For the text-containing cell, return its midpoint in [x, y] coordinate format. 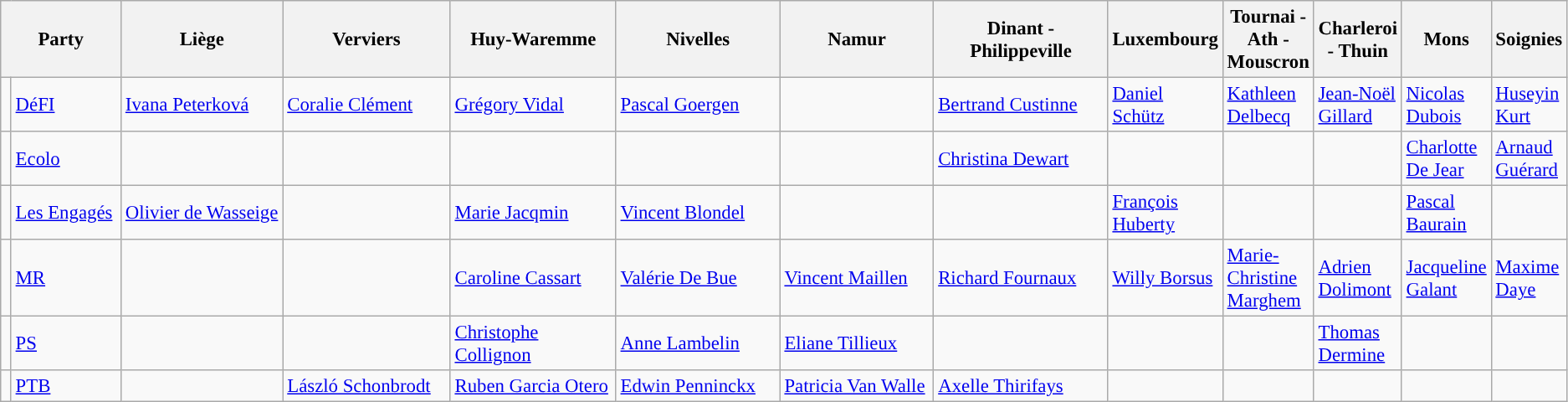
Jean-Noël Gillard [1357, 106]
László Schonbrodt [366, 386]
PS [65, 343]
Dinant - Philippeville [1021, 39]
Coralie Clément [366, 106]
Luxembourg [1165, 39]
Mons [1446, 39]
Vincent Blondel [698, 213]
Richard Fournaux [1021, 278]
PTB [65, 386]
Soignies [1529, 39]
Edwin Penninckx [698, 386]
Liège [202, 39]
Verviers [366, 39]
DéFI [65, 106]
Vincent Maillen [857, 278]
Huy-Waremme [533, 39]
Grégory Vidal [533, 106]
Valérie De Bue [698, 278]
Christina Dewart [1021, 159]
MR [65, 278]
Christophe Collignon [533, 343]
Olivier de Wasseige [202, 213]
Nivelles [698, 39]
Party [61, 39]
Ruben Garcia Otero [533, 386]
Bertrand Custinne [1021, 106]
Axelle Thirifays [1021, 386]
Anne Lambelin [698, 343]
Nicolas Dubois [1446, 106]
Ecolo [65, 159]
Namur [857, 39]
Caroline Cassart [533, 278]
Charlotte De Jear [1446, 159]
Ivana Peterková [202, 106]
Huseyin Kurt [1529, 106]
Thomas Dermine [1357, 343]
Kathleen Delbecq [1268, 106]
Tournai - Ath - Mouscron [1268, 39]
Adrien Dolimont [1357, 278]
Marie Jacqmin [533, 213]
Willy Borsus [1165, 278]
Patricia Van Walle [857, 386]
Pascal Goergen [698, 106]
François Huberty [1165, 213]
Maxime Daye [1529, 278]
Arnaud Guérard [1529, 159]
Charleroi - Thuin [1357, 39]
Pascal Baurain [1446, 213]
Daniel Schütz [1165, 106]
Marie-Christine Marghem [1268, 278]
Les Engagés [65, 213]
Eliane Tillieux [857, 343]
Jacqueline Galant [1446, 278]
